Provide the [X, Y] coordinate of the cell's center where the given text is located.  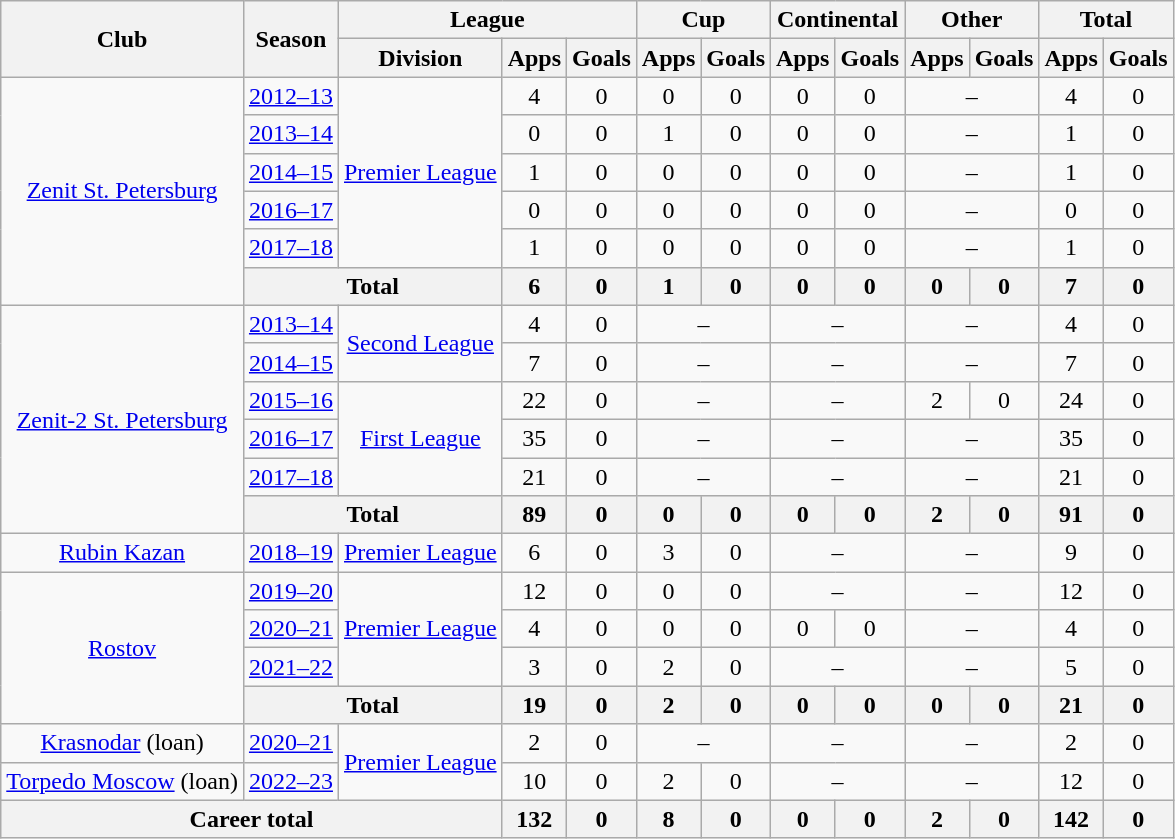
Torpedo Moscow (loan) [122, 781]
First League [420, 438]
9 [1071, 553]
8 [668, 819]
2021–22 [290, 667]
Continental [838, 20]
2012–13 [290, 96]
Other [972, 20]
Zenit-2 St. Petersburg [122, 419]
2022–23 [290, 781]
5 [1071, 667]
Zenit St. Petersburg [122, 191]
142 [1071, 819]
Career total [252, 819]
91 [1071, 515]
19 [534, 705]
Second League [420, 343]
Cup [703, 20]
Rostov [122, 648]
89 [534, 515]
132 [534, 819]
Rubin Kazan [122, 553]
Division [420, 58]
24 [1071, 400]
Club [122, 39]
Season [290, 39]
2019–20 [290, 591]
10 [534, 781]
22 [534, 400]
2015–16 [290, 400]
2018–19 [290, 553]
League [487, 20]
Krasnodar (loan) [122, 743]
